Provide the (x, y) coordinate of the cell's center where the given text is located.  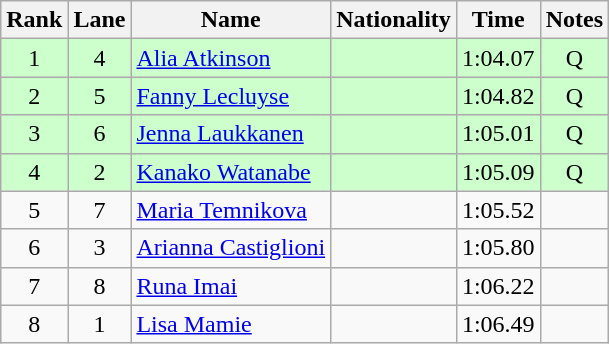
Kanako Watanabe (231, 172)
1:06.22 (498, 286)
1:05.52 (498, 210)
Lane (100, 20)
Jenna Laukkanen (231, 134)
1:04.82 (498, 96)
Arianna Castiglioni (231, 248)
Notes (574, 20)
Fanny Lecluyse (231, 96)
1:06.49 (498, 324)
Runa Imai (231, 286)
Lisa Mamie (231, 324)
Name (231, 20)
Alia Atkinson (231, 58)
Nationality (394, 20)
Rank (34, 20)
Maria Temnikova (231, 210)
1:05.09 (498, 172)
1:05.01 (498, 134)
Time (498, 20)
1:05.80 (498, 248)
1:04.07 (498, 58)
